Return (X, Y) of the center of cell containing provided text 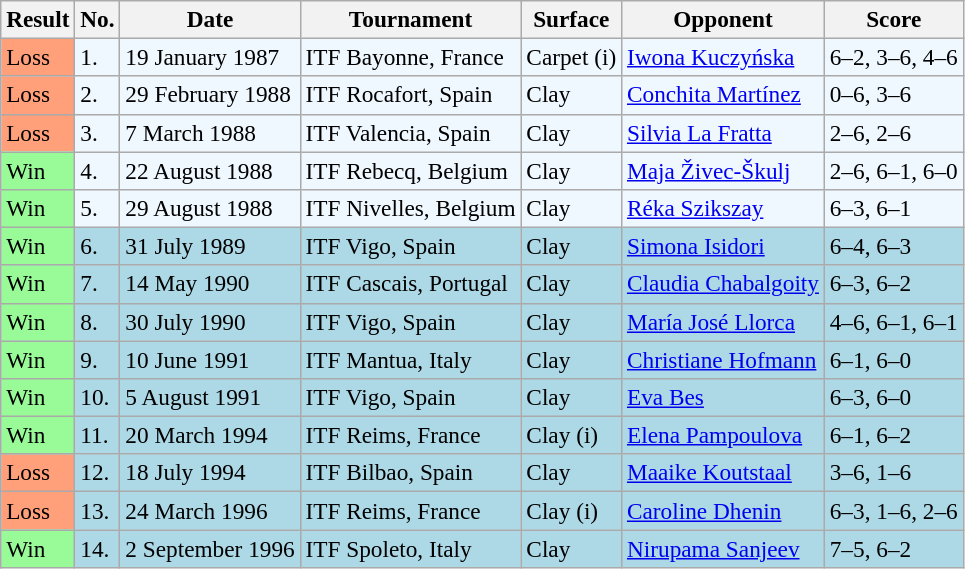
ITF Valencia, Spain (410, 133)
ITF Rocafort, Spain (410, 95)
29 August 1988 (210, 208)
2. (98, 95)
Score (894, 19)
6–3, 6–0 (894, 397)
Christiane Hofmann (724, 359)
ITF Rebecq, Belgium (410, 170)
No. (98, 19)
Caroline Dhenin (724, 510)
5 August 1991 (210, 397)
6–4, 6–3 (894, 246)
7. (98, 284)
Maaike Koutstaal (724, 473)
4. (98, 170)
30 July 1990 (210, 322)
0–6, 3–6 (894, 95)
Tournament (410, 19)
Date (210, 19)
1. (98, 57)
6–1, 6–2 (894, 435)
Elena Pampoulova (724, 435)
Claudia Chabalgoity (724, 284)
20 March 1994 (210, 435)
6–3, 6–2 (894, 284)
2–6, 6–1, 6–0 (894, 170)
Opponent (724, 19)
5. (98, 208)
Result (38, 19)
14 May 1990 (210, 284)
Simona Isidori (724, 246)
2–6, 2–6 (894, 133)
18 July 1994 (210, 473)
6. (98, 246)
ITF Nivelles, Belgium (410, 208)
Surface (572, 19)
ITF Cascais, Portugal (410, 284)
6–3, 6–1 (894, 208)
22 August 1988 (210, 170)
6–2, 3–6, 4–6 (894, 57)
13. (98, 510)
31 July 1989 (210, 246)
Iwona Kuczyńska (724, 57)
8. (98, 322)
ITF Bayonne, France (410, 57)
29 February 1988 (210, 95)
2 September 1996 (210, 548)
Silvia La Fratta (724, 133)
Conchita Martínez (724, 95)
14. (98, 548)
10 June 1991 (210, 359)
María José Llorca (724, 322)
Réka Szikszay (724, 208)
ITF Bilbao, Spain (410, 473)
ITF Mantua, Italy (410, 359)
3–6, 1–6 (894, 473)
11. (98, 435)
24 March 1996 (210, 510)
7–5, 6–2 (894, 548)
4–6, 6–1, 6–1 (894, 322)
ITF Spoleto, Italy (410, 548)
Carpet (i) (572, 57)
19 January 1987 (210, 57)
6–1, 6–0 (894, 359)
6–3, 1–6, 2–6 (894, 510)
12. (98, 473)
10. (98, 397)
9. (98, 359)
Eva Bes (724, 397)
7 March 1988 (210, 133)
Maja Živec-Škulj (724, 170)
3. (98, 133)
Nirupama Sanjeev (724, 548)
